For the text-containing cell, return its midpoint in (X, Y) coordinate format. 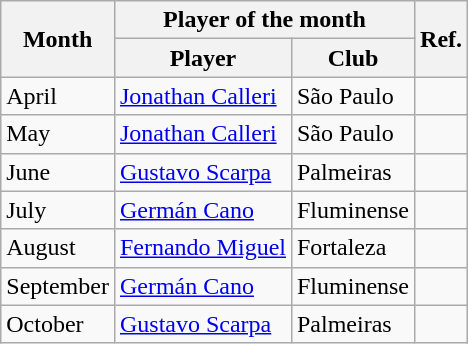
Player of the month (264, 20)
September (58, 286)
April (58, 96)
Ref. (442, 39)
August (58, 248)
Fortaleza (352, 248)
Club (352, 58)
Month (58, 39)
July (58, 210)
October (58, 324)
Player (202, 58)
Fernando Miguel (202, 248)
June (58, 172)
May (58, 134)
